Output the [X, Y] coordinate of the center of the cell containing the given text.  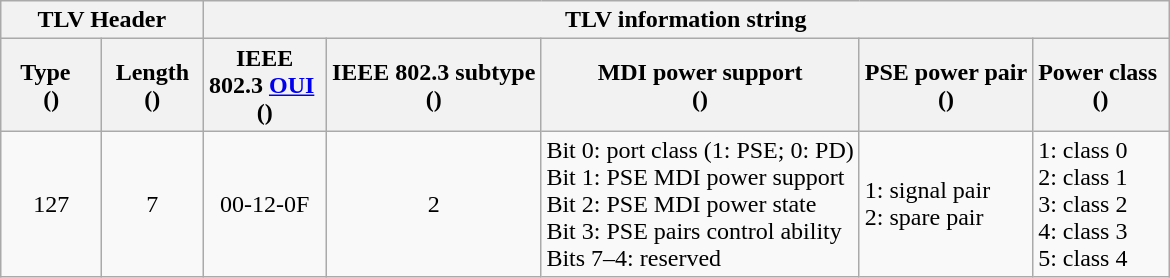
Length () [152, 85]
Bit 0: port class (1: PSE; 0: PD)Bit 1: PSE MDI power supportBit 2: PSE MDI power stateBit 3: PSE pairs control abilityBits 7–4: reserved [700, 204]
TLV information string [686, 20]
Power class () [1101, 85]
Type () [52, 85]
1: signal pair2: spare pair [946, 204]
7 [152, 204]
00-12-0F [265, 204]
TLV Header [102, 20]
MDI power support() [700, 85]
127 [52, 204]
2 [433, 204]
IEEE 802.3 subtype() [433, 85]
1: class 02: class 13: class 24: class 35: class 4 [1101, 204]
IEEE 802.3 OUI () [265, 85]
PSE power pair() [946, 85]
